Capture the cell that displays the provided text and extract its [x, y] central coordinate. 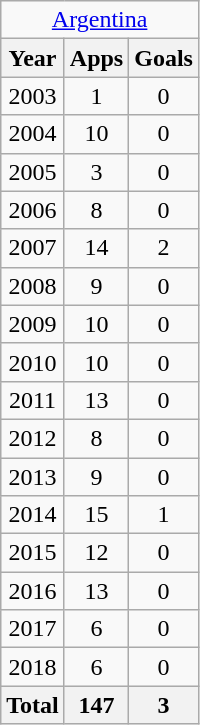
2010 [33, 362]
2007 [33, 248]
12 [96, 553]
2009 [33, 324]
14 [96, 248]
Year [33, 58]
Apps [96, 58]
2016 [33, 591]
2004 [33, 134]
Goals [164, 58]
2011 [33, 400]
Argentina [100, 20]
2014 [33, 515]
2012 [33, 438]
2015 [33, 553]
2006 [33, 210]
2008 [33, 286]
147 [96, 705]
2013 [33, 477]
2003 [33, 96]
2 [164, 248]
2005 [33, 172]
2017 [33, 629]
2018 [33, 667]
Total [33, 705]
15 [96, 515]
